Return the (X, Y) coordinate for the center point of the cell that contains the specified text.  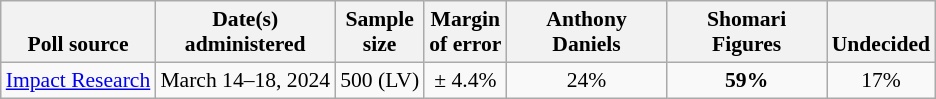
ShomariFigures (747, 32)
17% (881, 80)
59% (747, 80)
AnthonyDaniels (586, 32)
Poll source (78, 32)
500 (LV) (380, 80)
March 14–18, 2024 (245, 80)
24% (586, 80)
Samplesize (380, 32)
± 4.4% (465, 80)
Impact Research (78, 80)
Date(s)administered (245, 32)
Marginof error (465, 32)
Undecided (881, 32)
